Determine the (X, Y) coordinate at the center of the cell enclosing the given text.  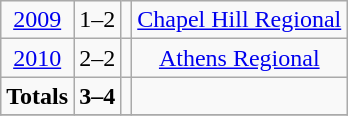
Chapel Hill Regional (240, 20)
2010 (38, 58)
2–2 (98, 58)
2009 (38, 20)
Totals (38, 96)
3–4 (98, 96)
Athens Regional (240, 58)
1–2 (98, 20)
